Find where the given text appears and provide that cell's center as (x, y) coordinate. 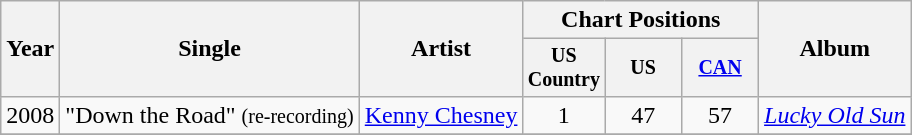
57 (720, 115)
Kenny Chesney (441, 115)
"Down the Road" (re-recording) (210, 115)
Album (835, 49)
Year (30, 49)
Chart Positions (641, 20)
1 (564, 115)
Single (210, 49)
47 (644, 115)
Artist (441, 49)
2008 (30, 115)
US Country (564, 68)
US (644, 68)
CAN (720, 68)
Lucky Old Sun (835, 115)
